Capture the cell that displays the provided text and extract its [X, Y] central coordinate. 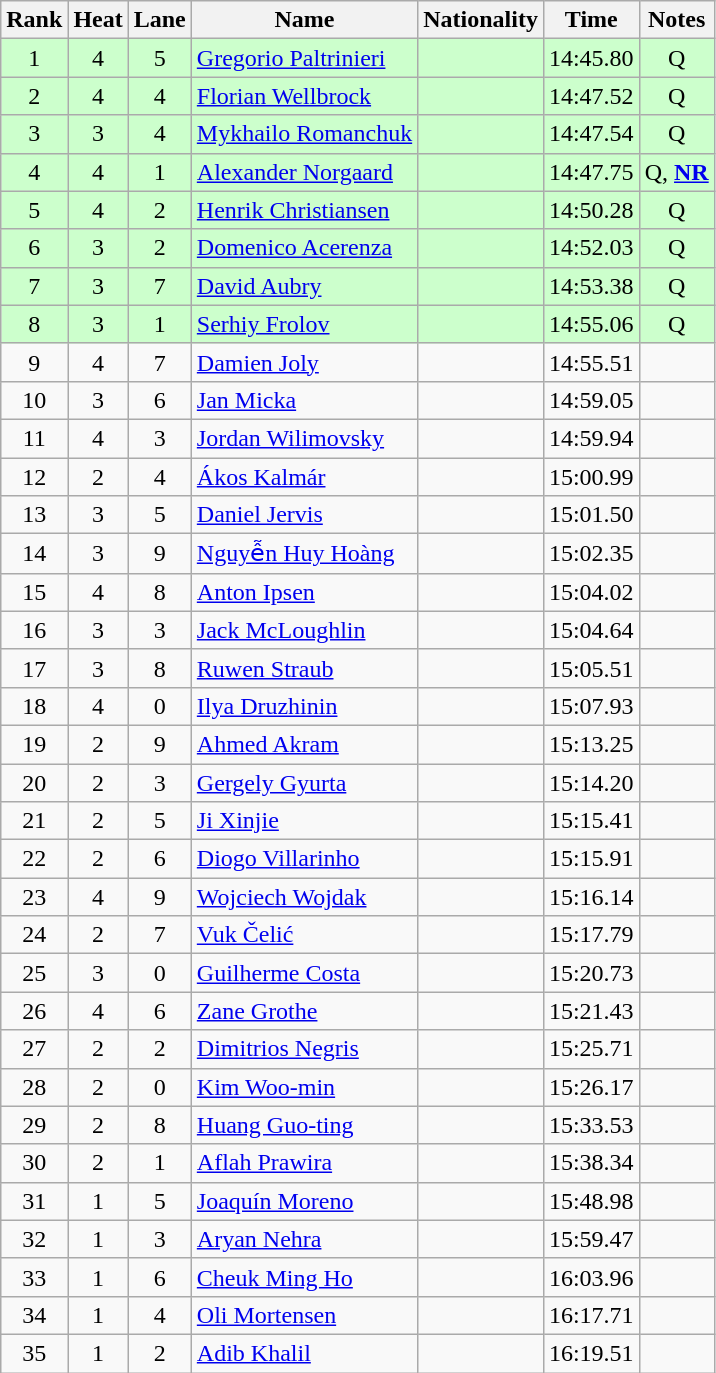
15:00.99 [591, 477]
14:53.38 [591, 286]
17 [34, 668]
10 [34, 400]
David Aubry [304, 286]
15:59.47 [591, 1239]
19 [34, 744]
24 [34, 935]
Ruwen Straub [304, 668]
15:16.14 [591, 897]
Name [304, 20]
Jack McLoughlin [304, 630]
Ilya Druzhinin [304, 706]
Florian Wellbrock [304, 96]
28 [34, 1087]
15:21.43 [591, 1011]
Time [591, 20]
Zane Grothe [304, 1011]
32 [34, 1239]
14 [34, 554]
15:25.71 [591, 1049]
Notes [676, 20]
Lane [160, 20]
15:14.20 [591, 783]
Nguyễn Huy Hoàng [304, 554]
Q, NR [676, 172]
Wojciech Wojdak [304, 897]
18 [34, 706]
Ákos Kalmár [304, 477]
14:47.52 [591, 96]
Kim Woo-min [304, 1087]
31 [34, 1201]
16:03.96 [591, 1277]
Joaquín Moreno [304, 1201]
14:59.05 [591, 400]
15:04.02 [591, 592]
Aryan Nehra [304, 1239]
29 [34, 1125]
16:17.71 [591, 1315]
27 [34, 1049]
Mykhailo Romanchuk [304, 134]
20 [34, 783]
Ji Xinjie [304, 821]
Ahmed Akram [304, 744]
15 [34, 592]
Damien Joly [304, 362]
Serhiy Frolov [304, 324]
15:48.98 [591, 1201]
15:05.51 [591, 668]
15:07.93 [591, 706]
Huang Guo-ting [304, 1125]
15:15.41 [591, 821]
Jordan Wilimovsky [304, 438]
15:04.64 [591, 630]
Adib Khalil [304, 1353]
Alexander Norgaard [304, 172]
14:50.28 [591, 210]
Anton Ipsen [304, 592]
14:55.06 [591, 324]
Diogo Villarinho [304, 859]
Rank [34, 20]
Oli Mortensen [304, 1315]
34 [34, 1315]
Daniel Jervis [304, 515]
16 [34, 630]
Heat [98, 20]
25 [34, 973]
Gregorio Paltrinieri [304, 58]
12 [34, 477]
Guilherme Costa [304, 973]
14:55.51 [591, 362]
Domenico Acerenza [304, 248]
14:52.03 [591, 248]
Nationality [481, 20]
23 [34, 897]
30 [34, 1163]
Jan Micka [304, 400]
15:33.53 [591, 1125]
26 [34, 1011]
33 [34, 1277]
Vuk Čelić [304, 935]
15:20.73 [591, 973]
14:47.54 [591, 134]
22 [34, 859]
Aflah Prawira [304, 1163]
Gergely Gyurta [304, 783]
Dimitrios Negris [304, 1049]
13 [34, 515]
14:59.94 [591, 438]
15:13.25 [591, 744]
15:26.17 [591, 1087]
21 [34, 821]
Cheuk Ming Ho [304, 1277]
15:02.35 [591, 554]
14:45.80 [591, 58]
35 [34, 1353]
15:15.91 [591, 859]
11 [34, 438]
16:19.51 [591, 1353]
Henrik Christiansen [304, 210]
14:47.75 [591, 172]
15:01.50 [591, 515]
15:38.34 [591, 1163]
15:17.79 [591, 935]
